Provide the [X, Y] coordinate of the cell's center where the given text is located.  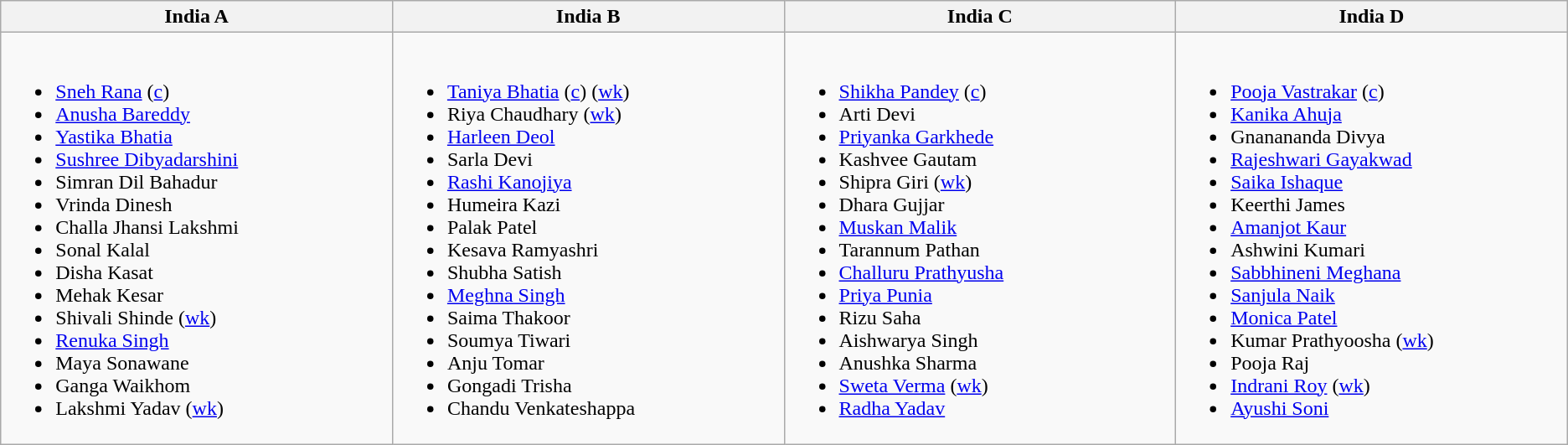
India B [588, 17]
India C [980, 17]
India D [1372, 17]
India A [197, 17]
